Identify which cell holds the provided text, then report its [x, y] central coordinate. 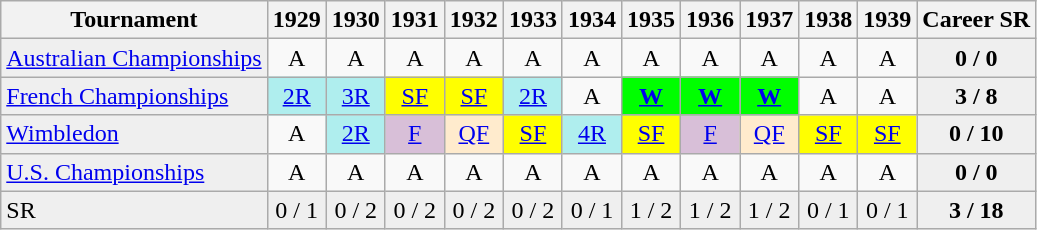
1935 [652, 20]
3R [356, 96]
1939 [888, 20]
1931 [414, 20]
1937 [770, 20]
3 / 18 [976, 210]
1936 [710, 20]
1930 [356, 20]
Career SR [976, 20]
U.S. Championships [134, 172]
1929 [296, 20]
1938 [828, 20]
1932 [474, 20]
3 / 8 [976, 96]
French Championships [134, 96]
1933 [532, 20]
Wimbledon [134, 134]
1934 [592, 20]
SR [134, 210]
0 / 10 [976, 134]
Australian Championships [134, 58]
Tournament [134, 20]
4R [592, 134]
